Return the (X, Y) coordinate for the center point of the cell that contains the specified text.  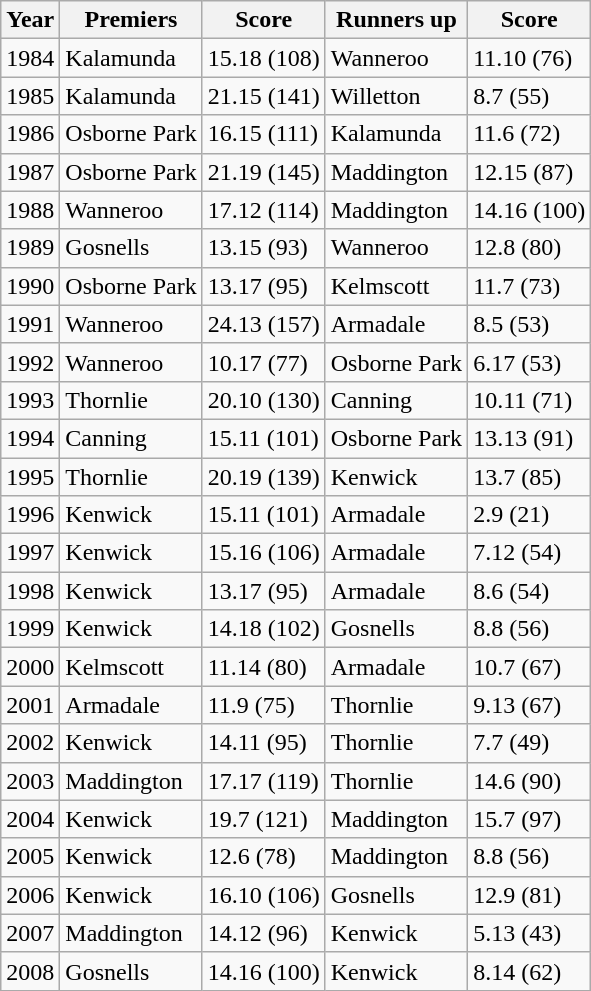
1988 (30, 210)
1999 (30, 629)
2006 (30, 895)
2005 (30, 857)
8.6 (54) (530, 591)
2007 (30, 933)
12.15 (87) (530, 172)
1984 (30, 58)
17.12 (114) (264, 210)
16.15 (111) (264, 134)
1986 (30, 134)
10.11 (71) (530, 400)
1996 (30, 515)
2001 (30, 705)
1997 (30, 553)
14.6 (90) (530, 781)
7.7 (49) (530, 743)
9.13 (67) (530, 705)
2000 (30, 667)
1992 (30, 362)
1998 (30, 591)
12.8 (80) (530, 248)
21.19 (145) (264, 172)
1985 (30, 96)
16.10 (106) (264, 895)
7.12 (54) (530, 553)
11.7 (73) (530, 286)
2002 (30, 743)
Willetton (396, 96)
14.12 (96) (264, 933)
11.10 (76) (530, 58)
10.17 (77) (264, 362)
1995 (30, 477)
12.6 (78) (264, 857)
11.6 (72) (530, 134)
11.9 (75) (264, 705)
1994 (30, 438)
6.17 (53) (530, 362)
1991 (30, 324)
14.11 (95) (264, 743)
15.7 (97) (530, 819)
19.7 (121) (264, 819)
1989 (30, 248)
14.18 (102) (264, 629)
Runners up (396, 20)
Year (30, 20)
8.14 (62) (530, 971)
13.7 (85) (530, 477)
8.7 (55) (530, 96)
13.13 (91) (530, 438)
17.17 (119) (264, 781)
8.5 (53) (530, 324)
Premiers (131, 20)
2004 (30, 819)
12.9 (81) (530, 895)
13.15 (93) (264, 248)
20.10 (130) (264, 400)
1987 (30, 172)
21.15 (141) (264, 96)
10.7 (67) (530, 667)
20.19 (139) (264, 477)
15.16 (106) (264, 553)
5.13 (43) (530, 933)
1993 (30, 400)
2003 (30, 781)
2008 (30, 971)
11.14 (80) (264, 667)
2.9 (21) (530, 515)
1990 (30, 286)
24.13 (157) (264, 324)
15.18 (108) (264, 58)
